Identify which cell holds the provided text, then report its [x, y] central coordinate. 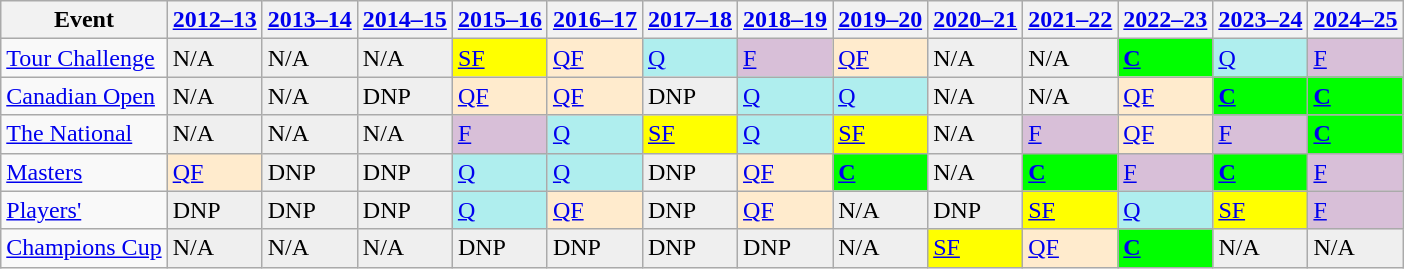
2021–22 [1070, 20]
2018–19 [786, 20]
2017–18 [690, 20]
Canadian Open [84, 96]
Players' [84, 210]
2024–25 [1356, 20]
Tour Challenge [84, 58]
Champions Cup [84, 248]
2015–16 [500, 20]
2013–14 [310, 20]
2023–24 [1260, 20]
2020–21 [976, 20]
2012–13 [214, 20]
Event [84, 20]
2022–23 [1166, 20]
The National [84, 134]
2016–17 [594, 20]
Masters [84, 172]
2014–15 [404, 20]
2019–20 [880, 20]
